Output the [X, Y] coordinate of the center of the cell containing the given text.  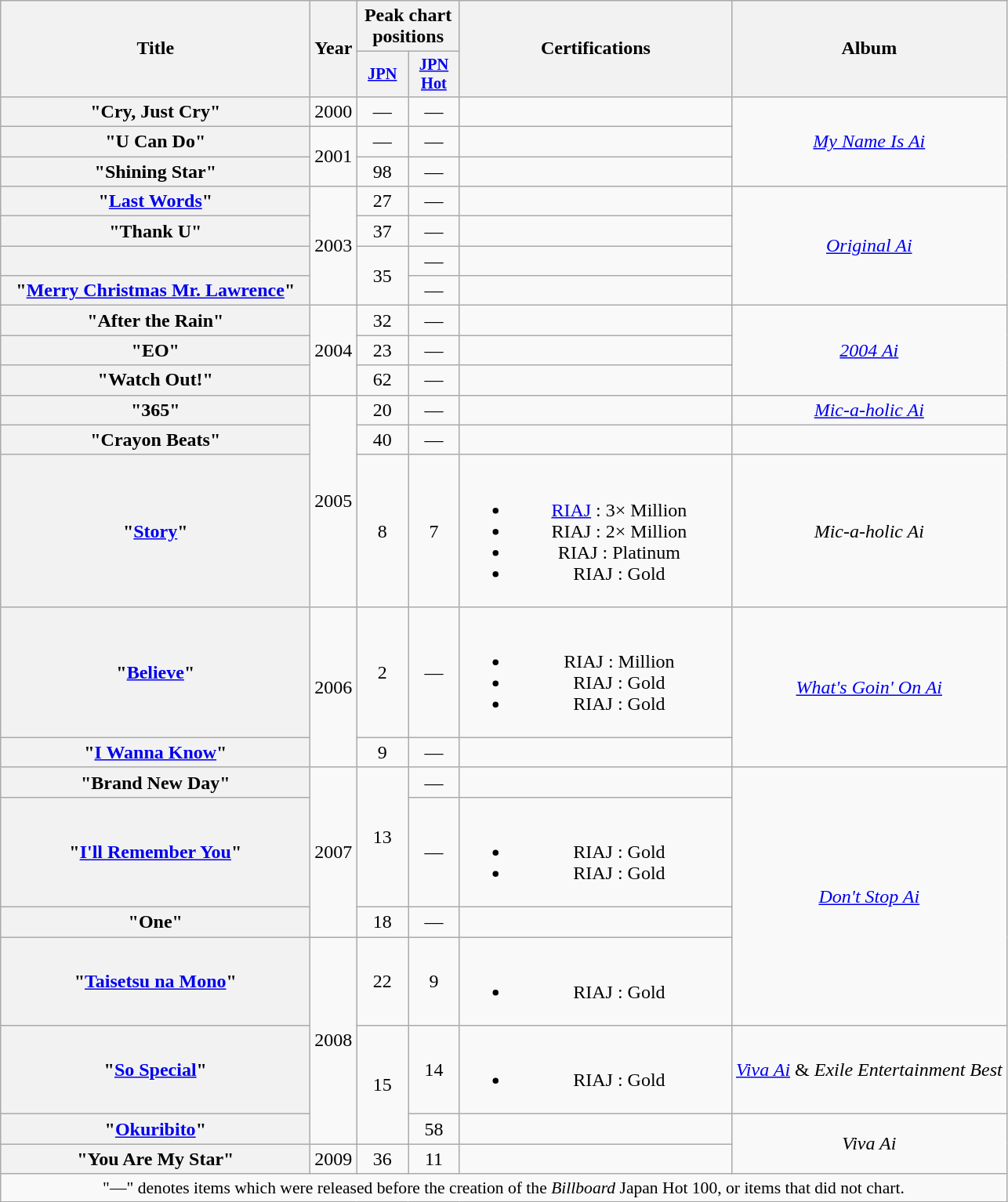
What's Goin' On Ai [868, 686]
"I Wanna Know" [155, 752]
RIAJ : GoldRIAJ : Gold [596, 852]
32 [383, 320]
"You Are My Star" [155, 1159]
2003 [334, 246]
JPN [383, 74]
Original Ai [868, 246]
23 [383, 350]
Don't Stop Ai [868, 896]
2 [383, 672]
13 [383, 837]
Viva Ai [868, 1144]
98 [383, 172]
15 [383, 1084]
"Okuribito" [155, 1129]
"One" [155, 922]
"Watch Out!" [155, 380]
37 [383, 231]
"After the Rain" [155, 320]
"Believe" [155, 672]
7 [434, 530]
Album [868, 49]
36 [383, 1159]
"Shining Star" [155, 172]
"Thank U" [155, 231]
"365" [155, 410]
"EO" [155, 350]
RIAJ : MillionRIAJ : GoldRIAJ : Gold [596, 672]
2001 [334, 157]
27 [383, 201]
"Taisetsu na Mono" [155, 981]
RIAJ : 3× MillionRIAJ : 2× MillionRIAJ : PlatinumRIAJ : Gold [596, 530]
Peak chart positions [408, 27]
Year [334, 49]
"Cry, Just Cry" [155, 111]
"I'll Remember You" [155, 852]
40 [383, 440]
My Name Is Ai [868, 141]
Viva Ai & Exile Entertainment Best [868, 1070]
8 [383, 530]
2000 [334, 111]
"Last Words" [155, 201]
Certifications [596, 49]
14 [434, 1070]
11 [434, 1159]
"Brand New Day" [155, 782]
58 [434, 1129]
18 [383, 922]
Title [155, 49]
JPNHot [434, 74]
2005 [334, 501]
35 [383, 276]
"Merry Christmas Mr. Lawrence" [155, 291]
62 [383, 380]
2004 Ai [868, 350]
2009 [334, 1159]
"Story" [155, 530]
2008 [334, 1041]
"—" denotes items which were released before the creation of the Billboard Japan Hot 100, or items that did not chart. [503, 1188]
2004 [334, 350]
2006 [334, 686]
"So Special" [155, 1070]
22 [383, 981]
"U Can Do" [155, 142]
20 [383, 410]
"Crayon Beats" [155, 440]
2007 [334, 852]
